Detect which cell encompasses the target text, then output its (x, y) center coordinate. 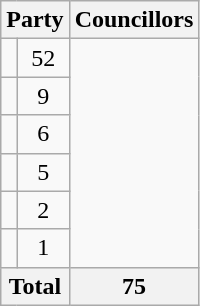
2 (43, 210)
52 (43, 58)
Total (35, 286)
6 (43, 134)
1 (43, 248)
9 (43, 96)
75 (134, 286)
Councillors (134, 20)
Party (35, 20)
5 (43, 172)
